Return [x, y] of the center of cell containing provided text 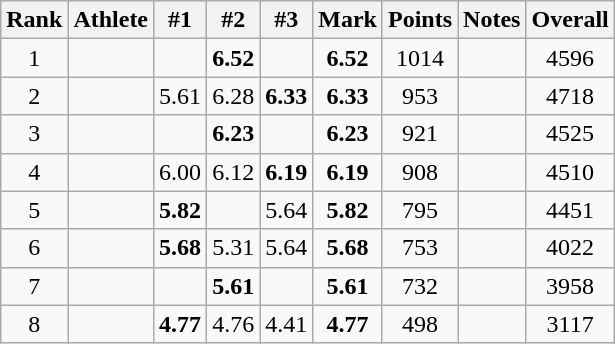
921 [420, 134]
#1 [180, 20]
5.31 [234, 248]
2 [34, 96]
#2 [234, 20]
7 [34, 286]
498 [420, 324]
Points [420, 20]
3117 [570, 324]
4718 [570, 96]
953 [420, 96]
732 [420, 286]
3958 [570, 286]
6 [34, 248]
Overall [570, 20]
6.00 [180, 172]
4.41 [286, 324]
#3 [286, 20]
Mark [348, 20]
Notes [492, 20]
5 [34, 210]
8 [34, 324]
6.28 [234, 96]
Rank [34, 20]
753 [420, 248]
795 [420, 210]
908 [420, 172]
4451 [570, 210]
4596 [570, 58]
4022 [570, 248]
1014 [420, 58]
4525 [570, 134]
3 [34, 134]
4 [34, 172]
1 [34, 58]
6.12 [234, 172]
4.76 [234, 324]
Athlete [111, 20]
4510 [570, 172]
